Determine the (X, Y) coordinate at the center of the cell enclosing the given text.  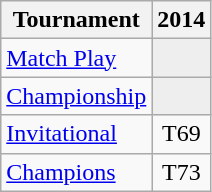
T69 (182, 134)
Invitational (76, 134)
T73 (182, 172)
Championship (76, 96)
Champions (76, 172)
2014 (182, 20)
Tournament (76, 20)
Match Play (76, 58)
